Provide the (x, y) coordinate of the cell's center where the given text is located.  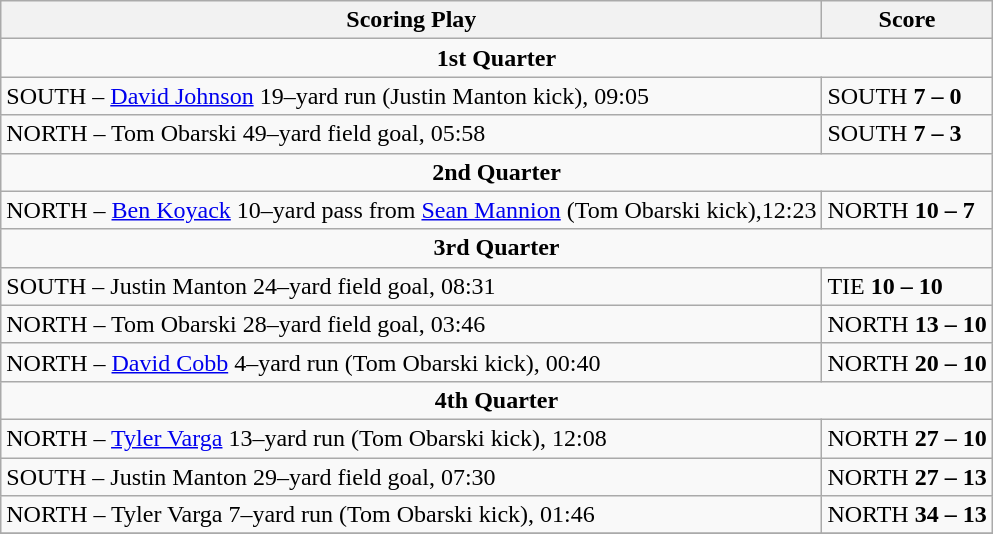
NORTH – Tyler Varga 13–yard run (Tom Obarski kick), 12:08 (412, 438)
NORTH 20 – 10 (907, 362)
2nd Quarter (496, 172)
SOUTH – Justin Manton 29–yard field goal, 07:30 (412, 477)
NORTH – David Cobb 4–yard run (Tom Obarski kick), 00:40 (412, 362)
SOUTH 7 – 3 (907, 134)
NORTH 27 – 10 (907, 438)
4th Quarter (496, 400)
1st Quarter (496, 58)
NORTH – Tom Obarski 49–yard field goal, 05:58 (412, 134)
NORTH – Ben Koyack 10–yard pass from Sean Mannion (Tom Obarski kick),12:23 (412, 210)
TIE 10 – 10 (907, 286)
NORTH 10 – 7 (907, 210)
NORTH 34 – 13 (907, 515)
NORTH 27 – 13 (907, 477)
NORTH – Tyler Varga 7–yard run (Tom Obarski kick), 01:46 (412, 515)
NORTH – Tom Obarski 28–yard field goal, 03:46 (412, 324)
NORTH 13 – 10 (907, 324)
SOUTH 7 – 0 (907, 96)
3rd Quarter (496, 248)
SOUTH – Justin Manton 24–yard field goal, 08:31 (412, 286)
SOUTH – David Johnson 19–yard run (Justin Manton kick), 09:05 (412, 96)
Scoring Play (412, 20)
Score (907, 20)
